Capture the cell that displays the provided text and extract its (x, y) central coordinate. 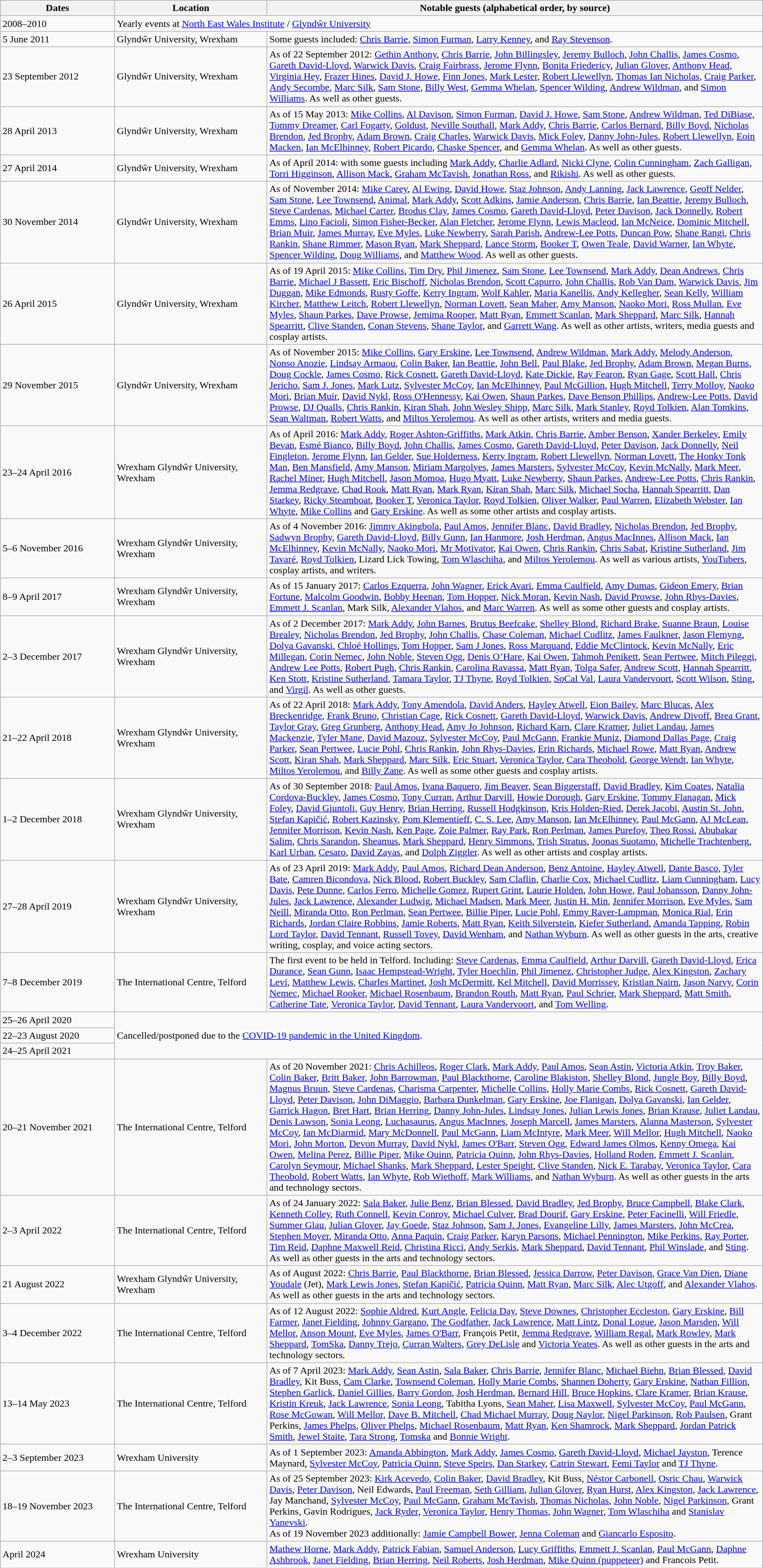
23 September 2012 (58, 77)
Cancelled/postponed due to the COVID-19 pandemic in the United Kingdom. (439, 1035)
21–22 April 2018 (58, 738)
27 April 2014 (58, 168)
30 November 2014 (58, 222)
8–9 April 2017 (58, 597)
22–23 August 2020 (58, 1035)
28 April 2013 (58, 130)
5–6 November 2016 (58, 548)
2–3 September 2023 (58, 1457)
26 April 2015 (58, 304)
29 November 2015 (58, 385)
2–3 December 2017 (58, 656)
25–26 April 2020 (58, 1020)
1–2 December 2018 (58, 819)
20–21 November 2021 (58, 1127)
13–14 May 2023 (58, 1403)
2–3 April 2022 (58, 1231)
Dates (58, 8)
18–19 November 2023 (58, 1506)
27–28 April 2019 (58, 906)
Yearly events at North East Wales Institute / Glyndŵr University (439, 24)
Notable guests (alphabetical order, by source) (515, 8)
Some guests included: Chris Barrie, Simon Furman, Larry Kenney, and Ray Stevenson. (515, 39)
7–8 December 2019 (58, 982)
23–24 April 2016 (58, 472)
21 August 2022 (58, 1284)
April 2024 (58, 1554)
Location (191, 8)
5 June 2011 (58, 39)
3–4 December 2022 (58, 1333)
24–25 April 2021 (58, 1051)
2008–2010 (58, 24)
